Determine the (x, y) coordinate at the center of the cell enclosing the given text.  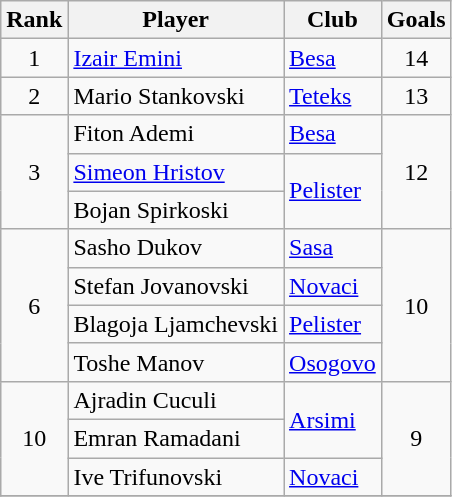
Blagoja Ljamchevski (176, 324)
9 (416, 438)
Sasa (333, 248)
Izair Emini (176, 58)
6 (34, 305)
Emran Ramadani (176, 438)
Fiton Ademi (176, 134)
2 (34, 96)
Mario Stankovski (176, 96)
1 (34, 58)
Club (333, 20)
Ajradin Cuculi (176, 400)
Teteks (333, 96)
Goals (416, 20)
Osogovo (333, 362)
3 (34, 172)
Stefan Jovanovski (176, 286)
Sasho Dukov (176, 248)
13 (416, 96)
Toshe Manov (176, 362)
Bojan Spirkoski (176, 210)
Ive Trifunovski (176, 477)
12 (416, 172)
14 (416, 58)
Rank (34, 20)
Player (176, 20)
Simeon Hristov (176, 172)
Arsimi (333, 419)
